Return the (x, y) coordinate for the center point of the cell that contains the specified text.  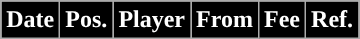
Pos. (86, 20)
Date (30, 20)
Fee (282, 20)
From (225, 20)
Ref. (332, 20)
Player (152, 20)
